Pinpoint the cell where the given text exists, returning its (x, y) midpoint coordinate. 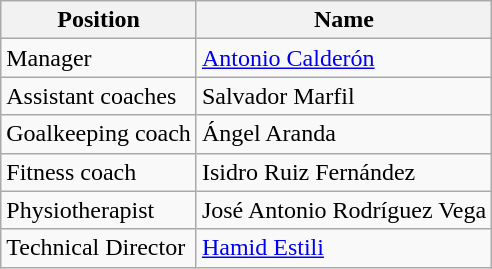
Salvador Marfil (344, 96)
Isidro Ruiz Fernández (344, 172)
Position (99, 20)
Manager (99, 58)
Physiotherapist (99, 210)
Name (344, 20)
Hamid Estili (344, 248)
Antonio Calderón (344, 58)
Assistant coaches (99, 96)
Technical Director (99, 248)
Fitness coach (99, 172)
José Antonio Rodríguez Vega (344, 210)
Ángel Aranda (344, 134)
Goalkeeping coach (99, 134)
